Determine the [x, y] coordinate at the center of the cell enclosing the given text.  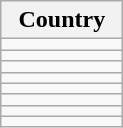
Country [62, 20]
